Capture the cell that displays the provided text and extract its (X, Y) central coordinate. 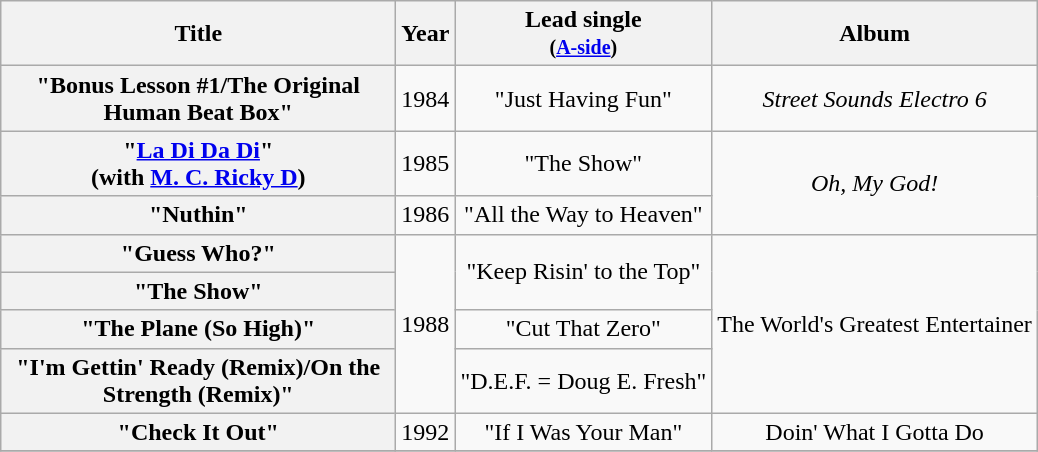
"Bonus Lesson #1/The Original Human Beat Box" (198, 98)
Lead single (A-side) (584, 34)
"La Di Da Di"(with M. C. Ricky D) (198, 164)
"Check It Out" (198, 432)
"Nuthin" (198, 215)
"Just Having Fun" (584, 98)
The World's Greatest Entertainer (875, 324)
Album (875, 34)
Oh, My God! (875, 182)
Street Sounds Electro 6 (875, 98)
Doin' What I Gotta Do (875, 432)
1984 (426, 98)
"The Plane (So High)" (198, 329)
1992 (426, 432)
Title (198, 34)
1985 (426, 164)
"If I Was Your Man" (584, 432)
"Guess Who?" (198, 253)
Year (426, 34)
"Keep Risin' to the Top" (584, 272)
1986 (426, 215)
"D.E.F. = Doug E. Fresh" (584, 380)
"I'm Gettin' Ready (Remix)/On the Strength (Remix)" (198, 380)
1988 (426, 324)
"All the Way to Heaven" (584, 215)
"Cut That Zero" (584, 329)
